Scan for the cell matching the given text and deliver its (x, y) coordinate at center. 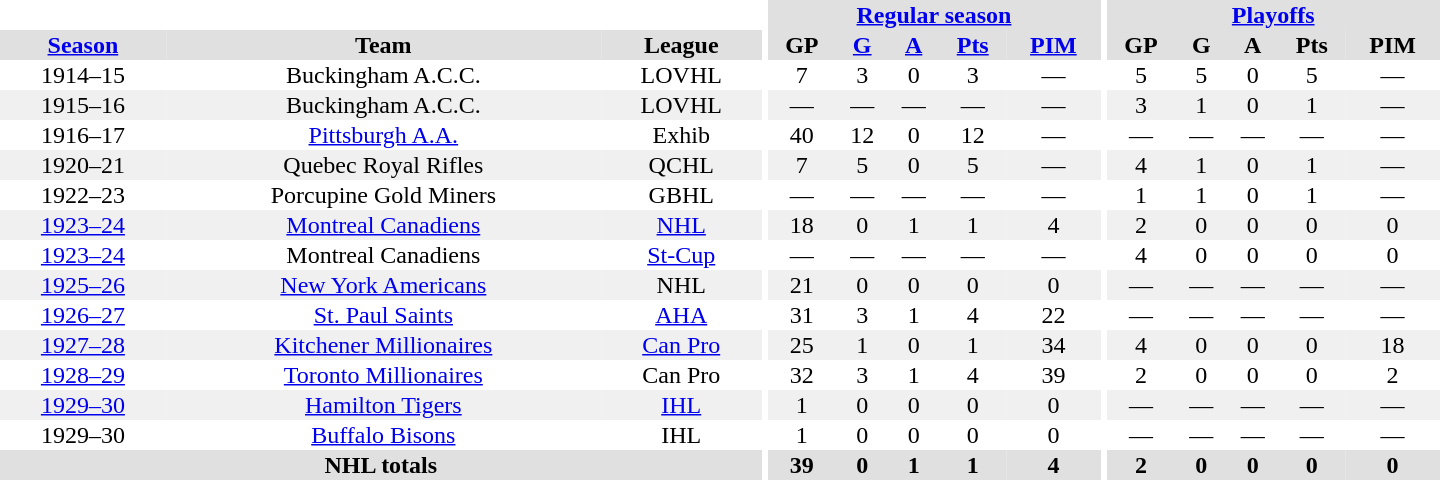
Buffalo Bisons (384, 435)
GBHL (682, 195)
Pittsburgh A.A. (384, 135)
New York Americans (384, 285)
1915–16 (83, 105)
Porcupine Gold Miners (384, 195)
Regular season (934, 15)
34 (1054, 345)
1925–26 (83, 285)
1926–27 (83, 315)
1920–21 (83, 165)
QCHL (682, 165)
1914–15 (83, 75)
AHA (682, 315)
31 (802, 315)
1927–28 (83, 345)
Playoffs (1273, 15)
1922–23 (83, 195)
1928–29 (83, 375)
40 (802, 135)
25 (802, 345)
Toronto Millionaires (384, 375)
Team (384, 45)
St-Cup (682, 255)
League (682, 45)
Hamilton Tigers (384, 405)
21 (802, 285)
NHL totals (381, 465)
1916–17 (83, 135)
32 (802, 375)
Kitchener Millionaires (384, 345)
St. Paul Saints (384, 315)
Season (83, 45)
22 (1054, 315)
Quebec Royal Rifles (384, 165)
Exhib (682, 135)
